Return the (X, Y) coordinate for the center point of the cell that contains the specified text.  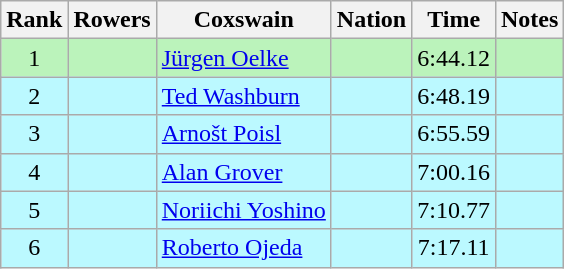
2 (34, 96)
Rank (34, 20)
7:10.77 (454, 210)
4 (34, 172)
Coxswain (244, 20)
6:55.59 (454, 134)
7:00.16 (454, 172)
Nation (371, 20)
Notes (529, 20)
Alan Grover (244, 172)
Arnošt Poisl (244, 134)
6 (34, 248)
Ted Washburn (244, 96)
1 (34, 58)
6:48.19 (454, 96)
Jürgen Oelke (244, 58)
7:17.11 (454, 248)
5 (34, 210)
Noriichi Yoshino (244, 210)
6:44.12 (454, 58)
Time (454, 20)
Roberto Ojeda (244, 248)
3 (34, 134)
Rowers (112, 20)
